Determine the [X, Y] coordinate at the center of the cell enclosing the given text.  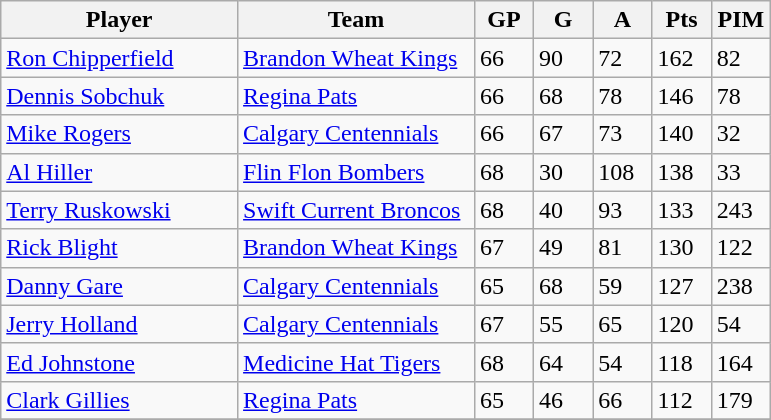
Flin Flon Bombers [356, 172]
Ed Johnstone [120, 362]
162 [682, 58]
243 [740, 210]
238 [740, 286]
81 [622, 248]
133 [682, 210]
164 [740, 362]
G [564, 20]
72 [622, 58]
Jerry Holland [120, 324]
Team [356, 20]
46 [564, 400]
30 [564, 172]
122 [740, 248]
Mike Rogers [120, 134]
Terry Ruskowski [120, 210]
Danny Gare [120, 286]
90 [564, 58]
179 [740, 400]
64 [564, 362]
GP [504, 20]
146 [682, 96]
Rick Blight [120, 248]
Pts [682, 20]
Swift Current Broncos [356, 210]
Ron Chipperfield [120, 58]
140 [682, 134]
Clark Gillies [120, 400]
127 [682, 286]
49 [564, 248]
118 [682, 362]
120 [682, 324]
93 [622, 210]
Player [120, 20]
Al Hiller [120, 172]
73 [622, 134]
32 [740, 134]
33 [740, 172]
108 [622, 172]
112 [682, 400]
138 [682, 172]
Medicine Hat Tigers [356, 362]
PIM [740, 20]
A [622, 20]
55 [564, 324]
82 [740, 58]
40 [564, 210]
130 [682, 248]
Dennis Sobchuk [120, 96]
59 [622, 286]
